Locate the cell with the specified text and output its [x, y] center coordinate. 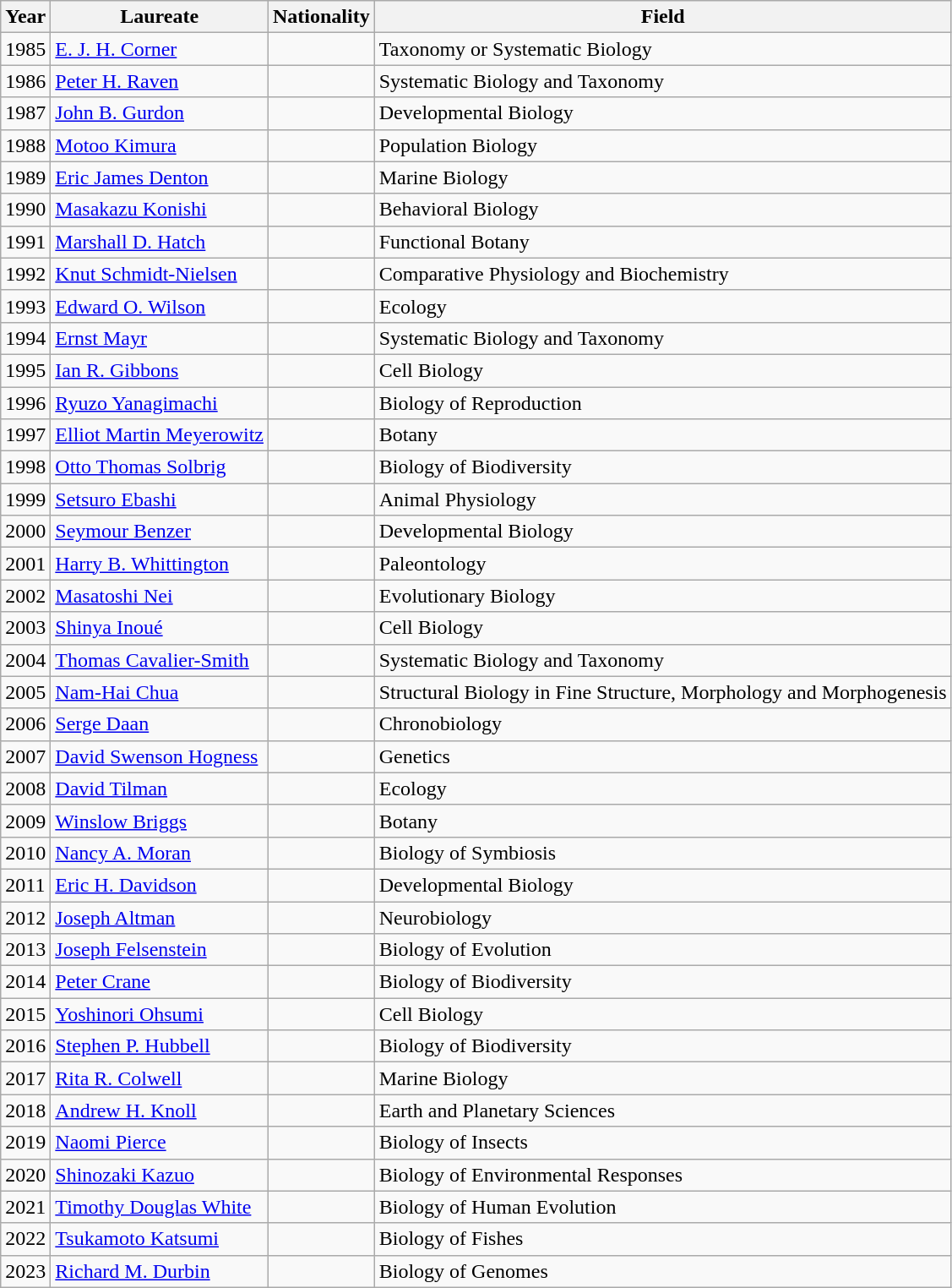
Paleontology [662, 564]
Eric James Denton [160, 177]
Shinya Inoué [160, 628]
2020 [25, 1175]
Masakazu Konishi [160, 210]
2004 [25, 660]
2017 [25, 1078]
Biology of Fishes [662, 1239]
Eric H. Davidson [160, 885]
2006 [25, 724]
Edward O. Wilson [160, 306]
Motoo Kimura [160, 145]
2010 [25, 853]
2016 [25, 1046]
Genetics [662, 756]
Seymour Benzer [160, 532]
Population Biology [662, 145]
Biology of Genomes [662, 1271]
Rita R. Colwell [160, 1078]
1995 [25, 370]
1998 [25, 467]
2021 [25, 1207]
Biology of Human Evolution [662, 1207]
2008 [25, 789]
Marshall D. Hatch [160, 242]
Winslow Briggs [160, 821]
Functional Botany [662, 242]
Nationality [321, 17]
2015 [25, 1014]
Joseph Altman [160, 917]
2011 [25, 885]
Naomi Pierce [160, 1143]
Comparative Physiology and Biochemistry [662, 274]
Peter Crane [160, 982]
Yoshinori Ohsumi [160, 1014]
Structural Biology in Fine Structure, Morphology and Morphogenesis [662, 692]
David Swenson Hogness [160, 756]
2001 [25, 564]
2018 [25, 1111]
Animal Physiology [662, 499]
2014 [25, 982]
Earth and Planetary Sciences [662, 1111]
2000 [25, 532]
E. J. H. Corner [160, 49]
Nam-Hai Chua [160, 692]
Stephen P. Hubbell [160, 1046]
Joseph Felsenstein [160, 950]
Evolutionary Biology [662, 596]
2005 [25, 692]
Setsuro Ebashi [160, 499]
Neurobiology [662, 917]
1994 [25, 338]
2007 [25, 756]
Biology of Insects [662, 1143]
Thomas Cavalier-Smith [160, 660]
David Tilman [160, 789]
Year [25, 17]
Elliot Martin Meyerowitz [160, 435]
Biology of Environmental Responses [662, 1175]
1988 [25, 145]
2013 [25, 950]
2003 [25, 628]
1993 [25, 306]
1997 [25, 435]
Timothy Douglas White [160, 1207]
Taxonomy or Systematic Biology [662, 49]
Biology of Symbiosis [662, 853]
1990 [25, 210]
Peter H. Raven [160, 81]
Ernst Mayr [160, 338]
Ian R. Gibbons [160, 370]
Biology of Evolution [662, 950]
Richard M. Durbin [160, 1271]
2012 [25, 917]
2009 [25, 821]
Serge Daan [160, 724]
Laureate [160, 17]
Knut Schmidt-Nielsen [160, 274]
1992 [25, 274]
1987 [25, 113]
Harry B. Whittington [160, 564]
Biology of Reproduction [662, 403]
1986 [25, 81]
2002 [25, 596]
Nancy A. Moran [160, 853]
Field [662, 17]
1991 [25, 242]
1985 [25, 49]
2019 [25, 1143]
2023 [25, 1271]
1989 [25, 177]
Ryuzo Yanagimachi [160, 403]
Shinozaki Kazuo [160, 1175]
2022 [25, 1239]
Chronobiology [662, 724]
John B. Gurdon [160, 113]
Otto Thomas Solbrig [160, 467]
Masatoshi Nei [160, 596]
Andrew H. Knoll [160, 1111]
1999 [25, 499]
Tsukamoto Katsumi [160, 1239]
Behavioral Biology [662, 210]
1996 [25, 403]
